From the cell containing the given text, extract its center point as [X, Y] coordinate. 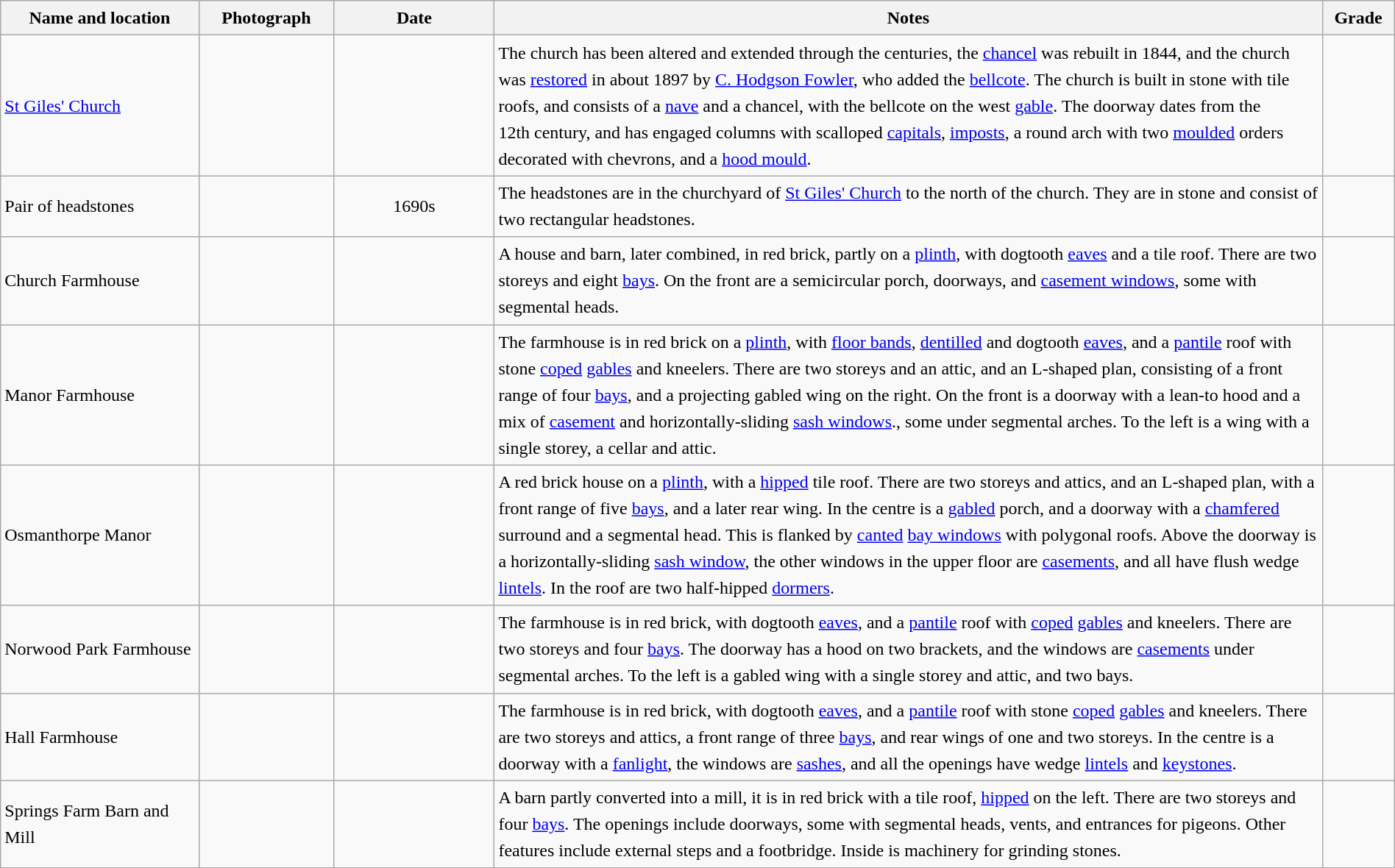
St Giles' Church [100, 106]
1690s [414, 206]
Hall Farmhouse [100, 737]
Springs Farm Barn and Mill [100, 824]
Manor Farmhouse [100, 394]
Norwood Park Farmhouse [100, 649]
Grade [1358, 18]
Church Farmhouse [100, 281]
Photograph [266, 18]
Name and location [100, 18]
Osmanthorpe Manor [100, 536]
Pair of headstones [100, 206]
The headstones are in the churchyard of St Giles' Church to the north of the church. They are in stone and consist of two rectangular headstones. [908, 206]
Notes [908, 18]
Date [414, 18]
